Pinpoint the cell where the given text exists, returning its (x, y) midpoint coordinate. 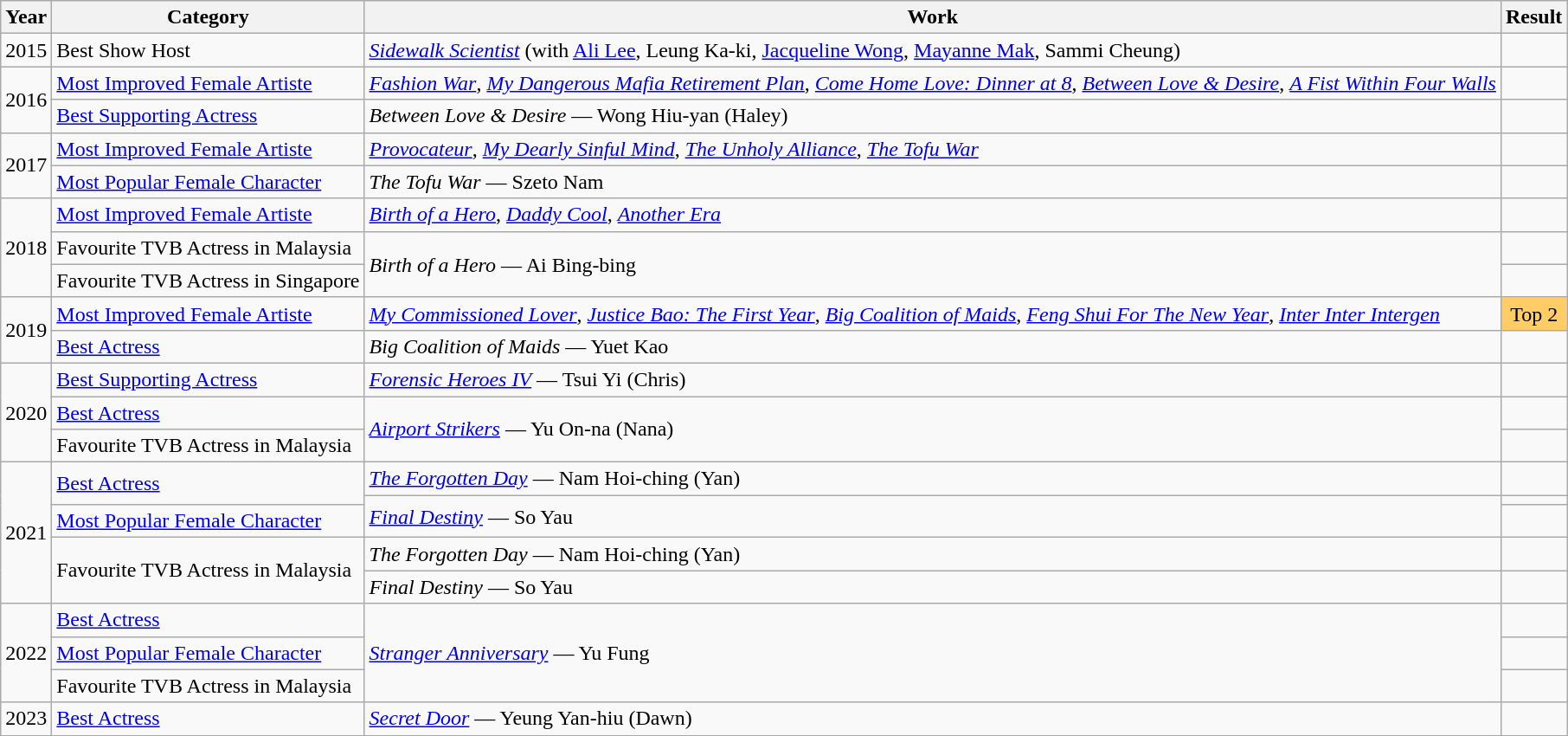
Provocateur, My Dearly Sinful Mind, The Unholy Alliance, The Tofu War (933, 149)
Sidewalk Scientist (with Ali Lee, Leung Ka-ki, Jacqueline Wong, Mayanne Mak, Sammi Cheung) (933, 50)
2019 (26, 330)
Category (208, 17)
2023 (26, 719)
Secret Door — Yeung Yan-hiu (Dawn) (933, 719)
Best Show Host (208, 50)
2020 (26, 412)
Airport Strikers — Yu On-na (Nana) (933, 429)
The Tofu War — Szeto Nam (933, 182)
Year (26, 17)
2016 (26, 100)
2022 (26, 653)
Top 2 (1533, 313)
2017 (26, 165)
Forensic Heroes IV — Tsui Yi (Chris) (933, 379)
Between Love & Desire — Wong Hiu-yan (Haley) (933, 116)
Birth of a Hero — Ai Bing-bing (933, 264)
2021 (26, 533)
2015 (26, 50)
Result (1533, 17)
Birth of a Hero, Daddy Cool, Another Era (933, 215)
My Commissioned Lover, Justice Bao: The First Year, Big Coalition of Maids, Feng Shui For The New Year, Inter Inter Intergen (933, 313)
Fashion War, My Dangerous Mafia Retirement Plan, Come Home Love: Dinner at 8, Between Love & Desire, A Fist Within Four Walls (933, 83)
Work (933, 17)
Big Coalition of Maids — Yuet Kao (933, 346)
Stranger Anniversary — Yu Fung (933, 653)
Favourite TVB Actress in Singapore (208, 281)
2018 (26, 248)
